Identify which cell holds the provided text, then report its [x, y] central coordinate. 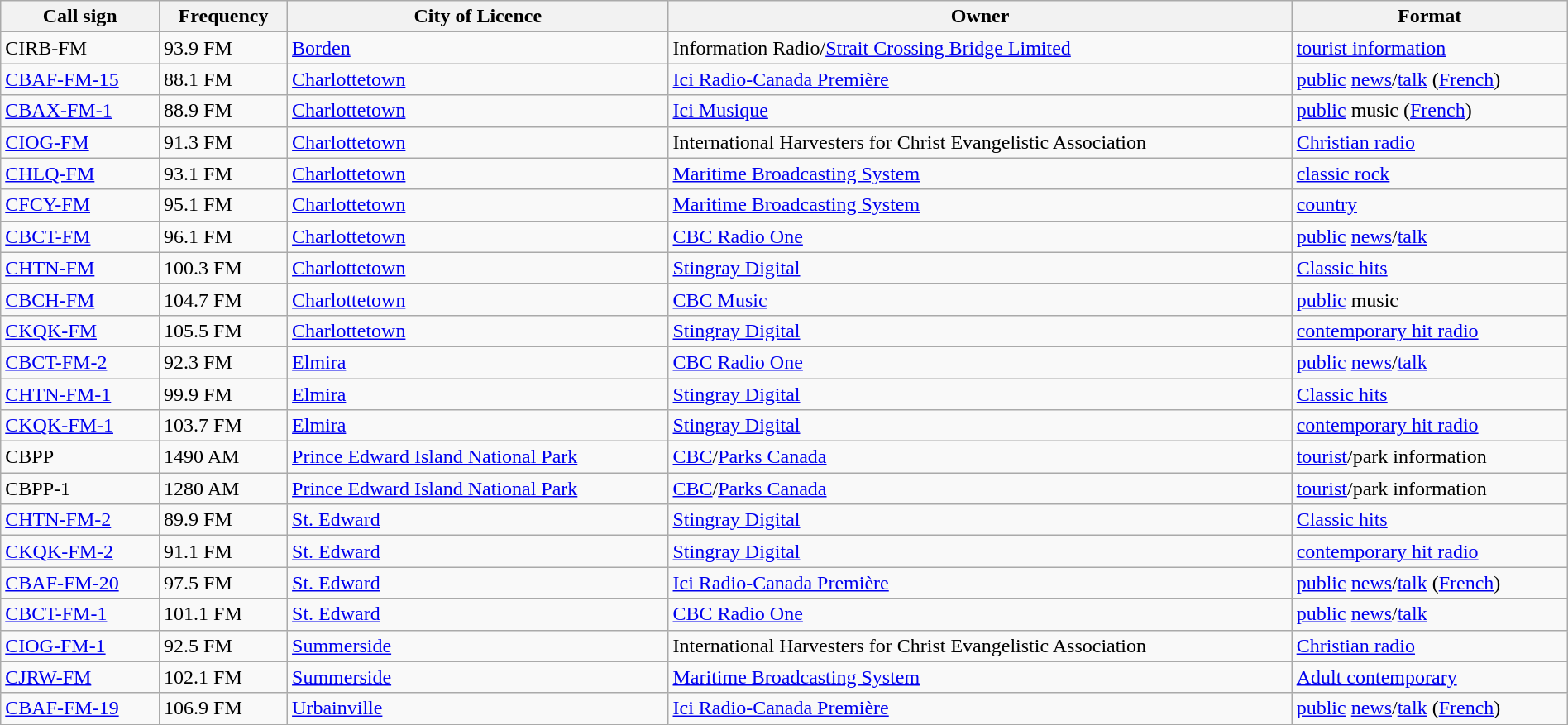
CHTN-FM-2 [80, 520]
1280 AM [223, 489]
91.1 FM [223, 551]
Information Radio/Strait Crossing Bridge Limited [980, 48]
88.9 FM [223, 111]
country [1429, 205]
CKQK-FM [80, 331]
Format [1429, 17]
CBCT-FM-2 [80, 362]
102.1 FM [223, 677]
CKQK-FM-2 [80, 551]
89.9 FM [223, 520]
CHTN-FM [80, 268]
101.1 FM [223, 614]
public music [1429, 299]
CFCY-FM [80, 205]
CIRB-FM [80, 48]
CBPP [80, 457]
City of Licence [478, 17]
CBPP-1 [80, 489]
96.1 FM [223, 236]
CHLQ-FM [80, 174]
CKQK-FM-1 [80, 426]
classic rock [1429, 174]
88.1 FM [223, 79]
CBCT-FM [80, 236]
Owner [980, 17]
CHTN-FM-1 [80, 394]
100.3 FM [223, 268]
CBAF-FM-19 [80, 708]
103.7 FM [223, 426]
Borden [478, 48]
Ici Musique [980, 111]
92.3 FM [223, 362]
Urbainville [478, 708]
tourist information [1429, 48]
97.5 FM [223, 583]
CJRW-FM [80, 677]
CBAF-FM-20 [80, 583]
93.9 FM [223, 48]
public music (French) [1429, 111]
CIOG-FM-1 [80, 646]
CBC Music [980, 299]
105.5 FM [223, 331]
CBAX-FM-1 [80, 111]
99.9 FM [223, 394]
93.1 FM [223, 174]
104.7 FM [223, 299]
CIOG-FM [80, 142]
CBCT-FM-1 [80, 614]
92.5 FM [223, 646]
106.9 FM [223, 708]
Frequency [223, 17]
91.3 FM [223, 142]
Adult contemporary [1429, 677]
Call sign [80, 17]
1490 AM [223, 457]
CBCH-FM [80, 299]
CBAF-FM-15 [80, 79]
95.1 FM [223, 205]
